Scan for the cell matching the given text and deliver its [x, y] coordinate at center. 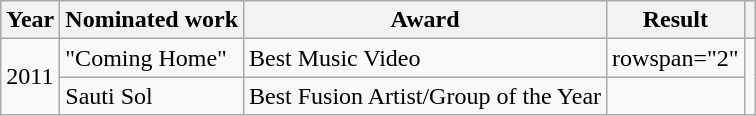
Nominated work [152, 20]
Sauti Sol [152, 96]
Best Music Video [426, 58]
Award [426, 20]
2011 [30, 77]
Best Fusion Artist/Group of the Year [426, 96]
"Coming Home" [152, 58]
Year [30, 20]
rowspan="2" [676, 58]
Result [676, 20]
